Search for the cell housing the specified text and yield its [x, y] center coordinate. 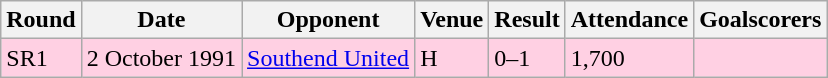
H [452, 58]
2 October 1991 [161, 58]
Date [161, 20]
Round [41, 20]
Venue [452, 20]
Opponent [328, 20]
Goalscorers [760, 20]
Result [527, 20]
SR1 [41, 58]
0–1 [527, 58]
Southend United [328, 58]
1,700 [629, 58]
Attendance [629, 20]
